From the cell containing the given text, extract its center point as [x, y] coordinate. 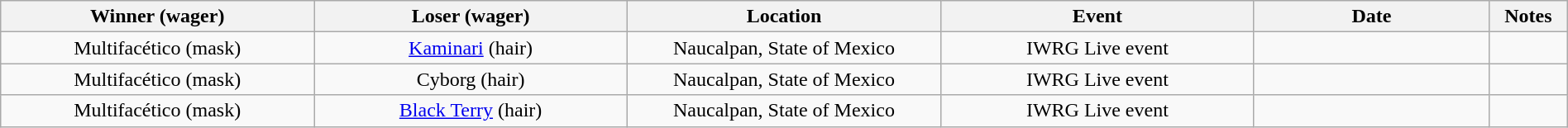
Date [1371, 17]
Loser (wager) [471, 17]
Event [1097, 17]
Notes [1528, 17]
Black Terry (hair) [471, 111]
Location [784, 17]
Kaminari (hair) [471, 48]
Cyborg (hair) [471, 79]
Winner (wager) [157, 17]
